Locate the cell with the specified text and output its (X, Y) center coordinate. 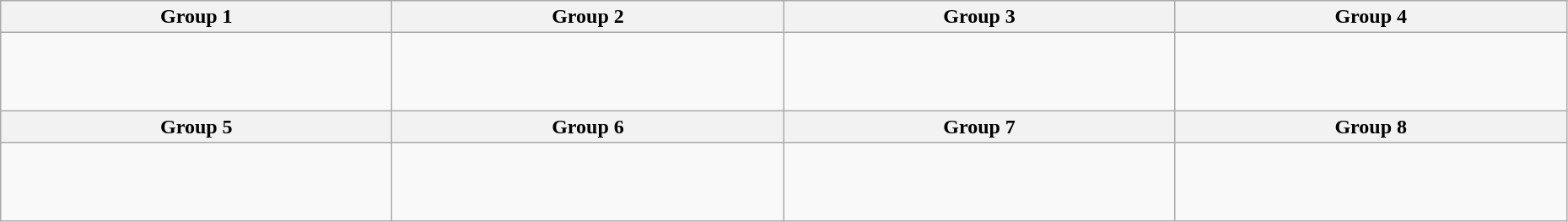
Group 2 (588, 17)
Group 8 (1371, 127)
Group 5 (197, 127)
Group 1 (197, 17)
Group 4 (1371, 17)
Group 3 (979, 17)
Group 6 (588, 127)
Group 7 (979, 127)
